Extract the [X, Y] coordinate from the center of the cell holding the provided text.  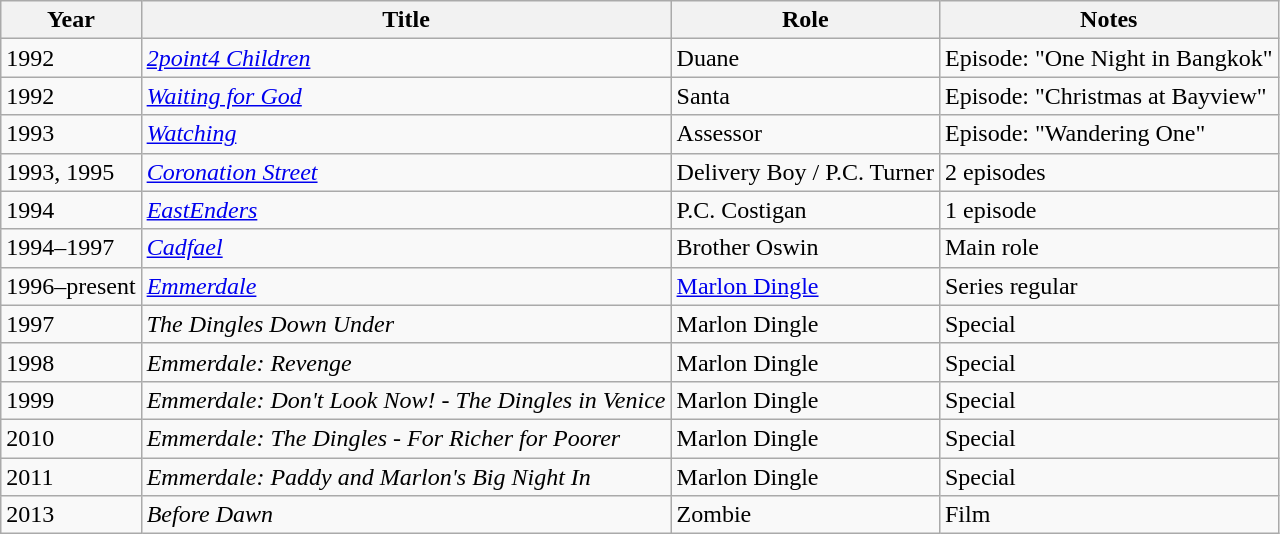
Episode: "Wandering One" [1108, 134]
2010 [71, 438]
Waiting for God [406, 96]
Role [805, 20]
Brother Oswin [805, 248]
Watching [406, 134]
1994 [71, 210]
Notes [1108, 20]
1993, 1995 [71, 172]
Title [406, 20]
P.C. Costigan [805, 210]
2013 [71, 515]
1 episode [1108, 210]
Before Dawn [406, 515]
Santa [805, 96]
Assessor [805, 134]
Emmerdale: Paddy and Marlon's Big Night In [406, 477]
The Dingles Down Under [406, 324]
Delivery Boy / P.C. Turner [805, 172]
Year [71, 20]
1993 [71, 134]
Emmerdale [406, 286]
Main role [1108, 248]
Emmerdale: Don't Look Now! - The Dingles in Venice [406, 400]
Emmerdale: Revenge [406, 362]
Episode: "Christmas at Bayview" [1108, 96]
1999 [71, 400]
2011 [71, 477]
2 episodes [1108, 172]
Duane [805, 58]
1994–1997 [71, 248]
Emmerdale: The Dingles - For Richer for Poorer [406, 438]
1997 [71, 324]
Episode: "One Night in Bangkok" [1108, 58]
1998 [71, 362]
1996–present [71, 286]
Series regular [1108, 286]
Coronation Street [406, 172]
Film [1108, 515]
Zombie [805, 515]
Cadfael [406, 248]
2point4 Children [406, 58]
EastEnders [406, 210]
